Extract the (x, y) coordinate from the center of the cell holding the provided text.  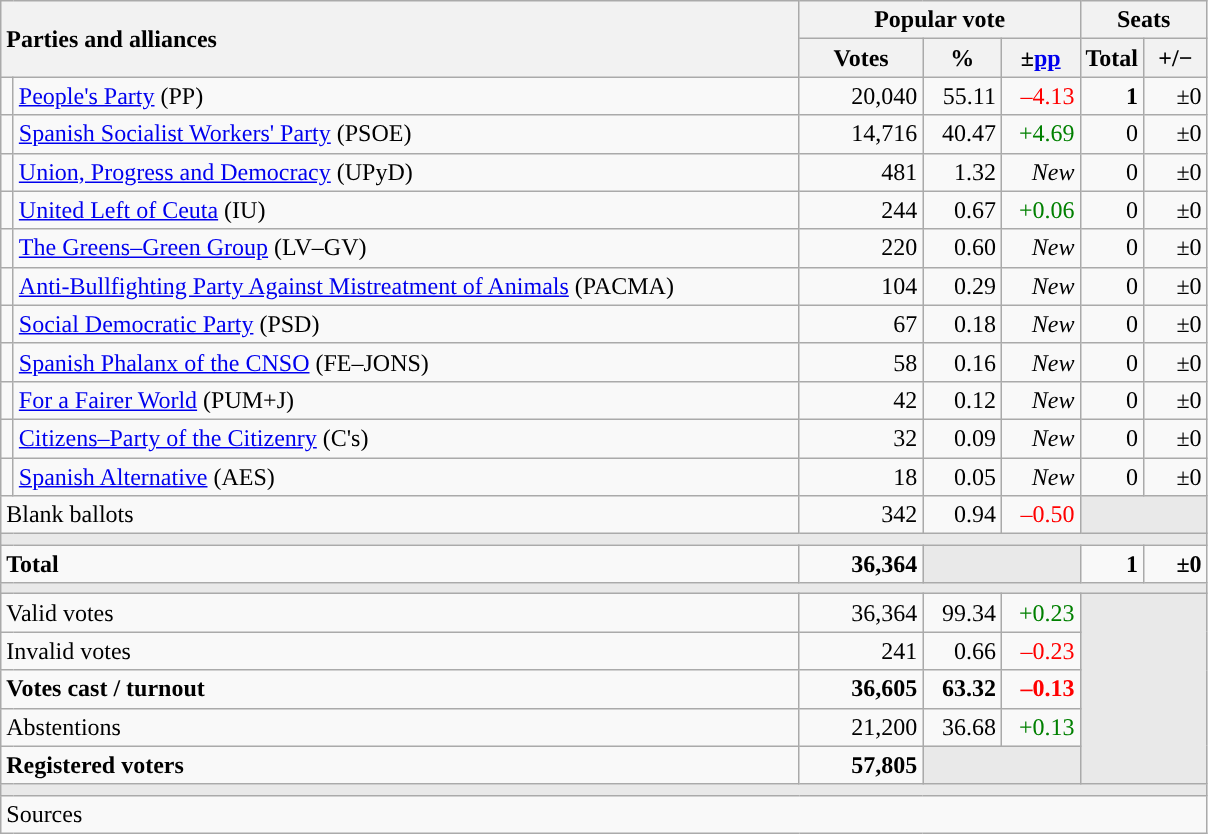
Registered voters (400, 765)
The Greens–Green Group (LV–GV) (406, 248)
Blank ballots (400, 515)
220 (861, 248)
244 (861, 210)
1.32 (962, 172)
Union, Progress and Democracy (UPyD) (406, 172)
342 (861, 515)
0.94 (962, 515)
–4.13 (1040, 96)
36,605 (861, 689)
% (962, 58)
Votes (861, 58)
Popular vote (940, 20)
40.47 (962, 134)
14,716 (861, 134)
99.34 (962, 613)
Seats (1144, 20)
+0.23 (1040, 613)
32 (861, 438)
0.66 (962, 651)
+0.13 (1040, 727)
+0.06 (1040, 210)
0.60 (962, 248)
+4.69 (1040, 134)
0.16 (962, 362)
0.09 (962, 438)
57,805 (861, 765)
Spanish Phalanx of the CNSO (FE–JONS) (406, 362)
0.67 (962, 210)
67 (861, 324)
–0.50 (1040, 515)
58 (861, 362)
36.68 (962, 727)
Votes cast / turnout (400, 689)
+/− (1176, 58)
20,040 (861, 96)
Citizens–Party of the Citizenry (C's) (406, 438)
Spanish Socialist Workers' Party (PSOE) (406, 134)
Sources (604, 814)
0.05 (962, 477)
Anti-Bullfighting Party Against Mistreatment of Animals (PACMA) (406, 286)
241 (861, 651)
Invalid votes (400, 651)
Spanish Alternative (AES) (406, 477)
63.32 (962, 689)
For a Fairer World (PUM+J) (406, 400)
Abstentions (400, 727)
±pp (1040, 58)
104 (861, 286)
42 (861, 400)
55.11 (962, 96)
18 (861, 477)
21,200 (861, 727)
Valid votes (400, 613)
Parties and alliances (400, 39)
0.18 (962, 324)
–0.13 (1040, 689)
481 (861, 172)
0.29 (962, 286)
Social Democratic Party (PSD) (406, 324)
–0.23 (1040, 651)
0.12 (962, 400)
United Left of Ceuta (IU) (406, 210)
People's Party (PP) (406, 96)
